Locate the cell with the specified text and output its [x, y] center coordinate. 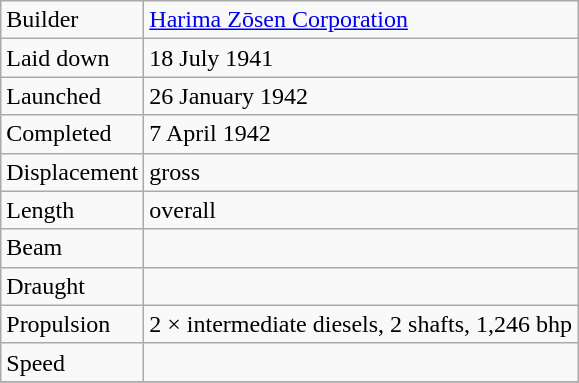
2 × intermediate diesels, 2 shafts, 1,246 bhp [361, 324]
Builder [72, 20]
Completed [72, 134]
Harima Zōsen Corporation [361, 20]
7 April 1942 [361, 134]
Draught [72, 286]
Speed [72, 362]
Launched [72, 96]
Length [72, 210]
gross [361, 172]
Laid down [72, 58]
26 January 1942 [361, 96]
18 July 1941 [361, 58]
Propulsion [72, 324]
Beam [72, 248]
overall [361, 210]
Displacement [72, 172]
